Detect which cell encompasses the target text, then output its [x, y] center coordinate. 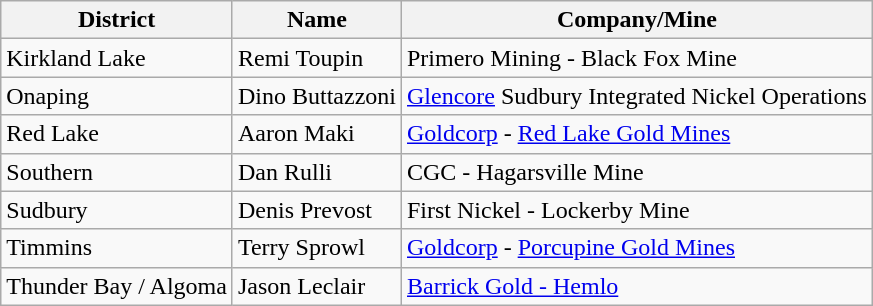
Thunder Bay / Algoma [117, 286]
Dino Buttazzoni [316, 96]
Timmins [117, 248]
Goldcorp - Porcupine Gold Mines [636, 248]
Aaron Maki [316, 134]
Denis Prevost [316, 210]
Red Lake [117, 134]
Onaping [117, 96]
Barrick Gold - Hemlo [636, 286]
Goldcorp - Red Lake Gold Mines [636, 134]
CGC - Hagarsville Mine [636, 172]
Kirkland Lake [117, 58]
Terry Sprowl [316, 248]
First Nickel - Lockerby Mine [636, 210]
Name [316, 20]
Company/Mine [636, 20]
Jason Leclair [316, 286]
Sudbury [117, 210]
Glencore Sudbury Integrated Nickel Operations [636, 96]
Primero Mining - Black Fox Mine [636, 58]
District [117, 20]
Dan Rulli [316, 172]
Remi Toupin [316, 58]
Southern [117, 172]
